Capture the cell that displays the provided text and extract its (X, Y) central coordinate. 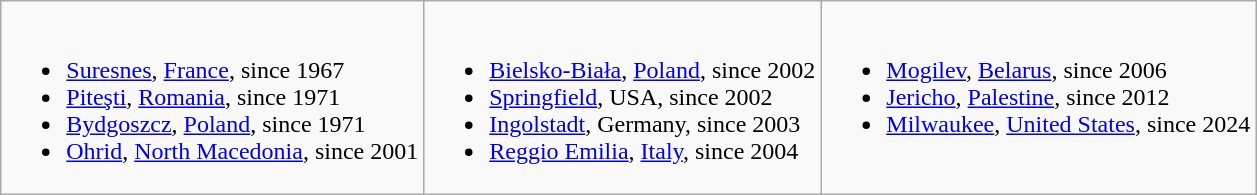
Mogilev, Belarus, since 2006Jericho, Palestine, since 2012Milwaukee, United States, since 2024 (1038, 98)
Bielsko-Biała, Poland, since 2002Springfield, USA, since 2002Ingolstadt, Germany, since 2003Reggio Emilia, Italy, since 2004 (622, 98)
Suresnes, France, since 1967Piteşti, Romania, since 1971Bydgoszcz, Poland, since 1971Ohrid, North Macedonia, since 2001 (212, 98)
